Determine the [X, Y] coordinate at the center of the cell enclosing the given text.  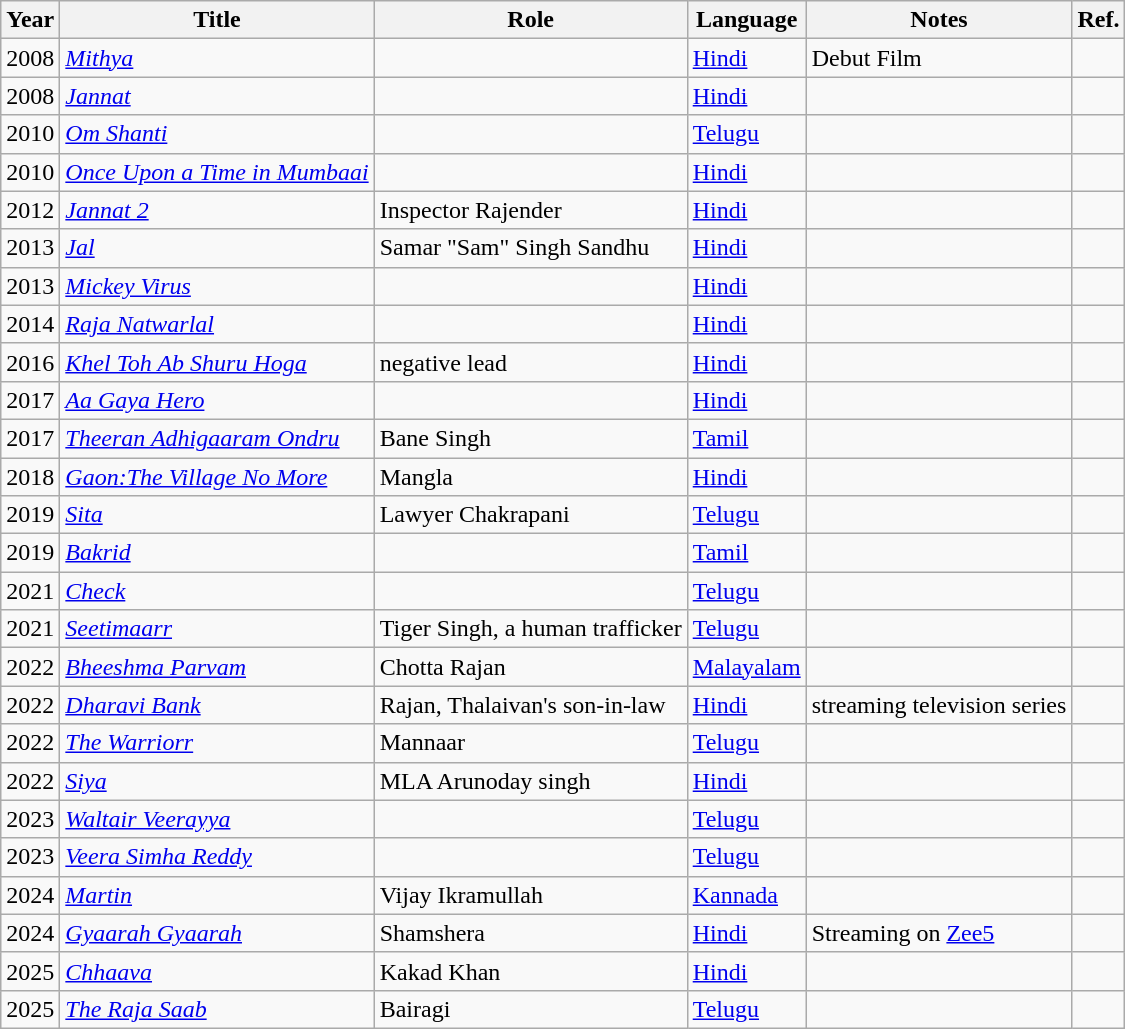
Jal [217, 248]
Mangla [530, 477]
Mannaar [530, 743]
Shamshera [530, 933]
Bairagi [530, 1009]
Language [746, 20]
Gyaarah Gyaarah [217, 933]
Samar "Sam" Singh Sandhu [530, 248]
Raja Natwarlal [217, 324]
Inspector Rajender [530, 210]
streaming television series [939, 705]
Dharavi Bank [217, 705]
Aa Gaya Hero [217, 400]
2012 [30, 210]
Mickey Virus [217, 286]
Kannada [746, 895]
Chhaava [217, 971]
Streaming on Zee5 [939, 933]
Jannat 2 [217, 210]
Ref. [1098, 20]
Om Shanti [217, 134]
Debut Film [939, 58]
Martin [217, 895]
Vijay Ikramullah [530, 895]
Gaon:The Village No More [217, 477]
negative lead [530, 362]
Role [530, 20]
Waltair Veerayya [217, 819]
Tiger Singh, a human trafficker [530, 629]
2016 [30, 362]
Notes [939, 20]
Khel Toh Ab Shuru Hoga [217, 362]
2014 [30, 324]
Kakad Khan [530, 971]
The Warriorr [217, 743]
Mithya [217, 58]
Theeran Adhigaaram Ondru [217, 438]
Bheeshma Parvam [217, 667]
The Raja Saab [217, 1009]
Chotta Rajan [530, 667]
Rajan, Thalaivan's son-in-law [530, 705]
MLA Arunoday singh [530, 781]
Siya [217, 781]
Once Upon a Time in Mumbaai [217, 172]
Title [217, 20]
Malayalam [746, 667]
Year [30, 20]
2018 [30, 477]
Jannat [217, 96]
Veera Simha Reddy [217, 857]
Seetimaarr [217, 629]
Bane Singh [530, 438]
Check [217, 591]
Bakrid [217, 553]
Sita [217, 515]
Lawyer Chakrapani [530, 515]
